Find where the given text appears and provide that cell's center as (X, Y) coordinate. 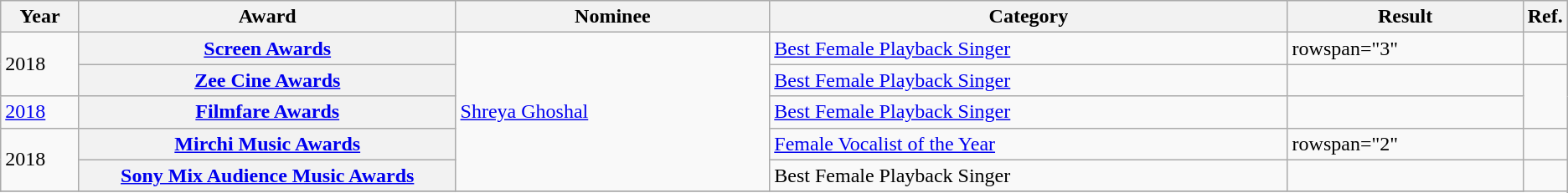
Filmfare Awards (267, 112)
Category (1029, 17)
Female Vocalist of the Year (1029, 144)
Zee Cine Awards (267, 80)
rowspan="3" (1406, 48)
rowspan="2" (1406, 144)
Mirchi Music Awards (267, 144)
Screen Awards (267, 48)
Sony Mix Audience Music Awards (267, 175)
Ref. (1545, 17)
Nominee (613, 17)
Result (1406, 17)
Award (267, 17)
Shreya Ghoshal (613, 112)
Year (40, 17)
